Identify which cell holds the provided text, then report its (X, Y) central coordinate. 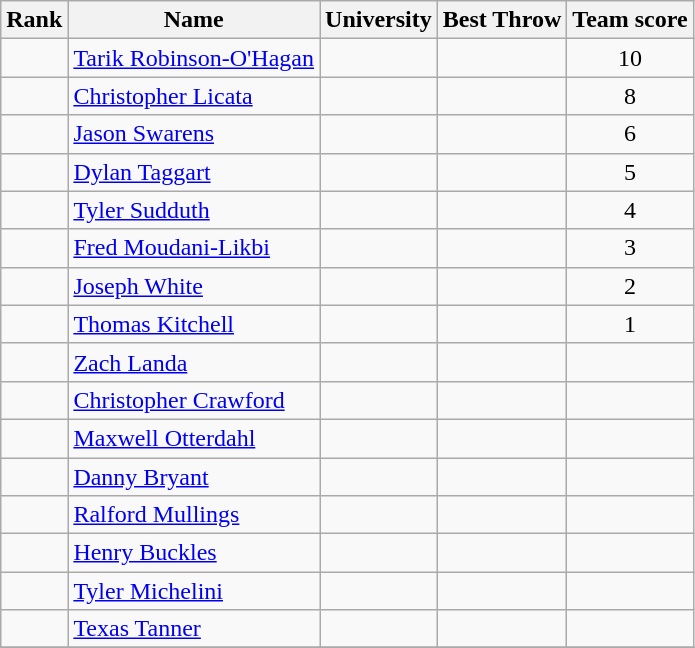
Maxwell Otterdahl (194, 438)
University (379, 20)
Fred Moudani-Likbi (194, 248)
Zach Landa (194, 362)
10 (630, 58)
Tarik Robinson-O'Hagan (194, 58)
Christopher Crawford (194, 400)
Team score (630, 20)
6 (630, 134)
Jason Swarens (194, 134)
3 (630, 248)
Danny Bryant (194, 477)
5 (630, 172)
Rank (34, 20)
Tyler Michelini (194, 591)
8 (630, 96)
Name (194, 20)
Texas Tanner (194, 629)
Best Throw (502, 20)
Ralford Mullings (194, 515)
Christopher Licata (194, 96)
Joseph White (194, 286)
4 (630, 210)
Dylan Taggart (194, 172)
Henry Buckles (194, 553)
Tyler Sudduth (194, 210)
2 (630, 286)
1 (630, 324)
Thomas Kitchell (194, 324)
